Determine the (X, Y) coordinate at the center of the cell enclosing the given text.  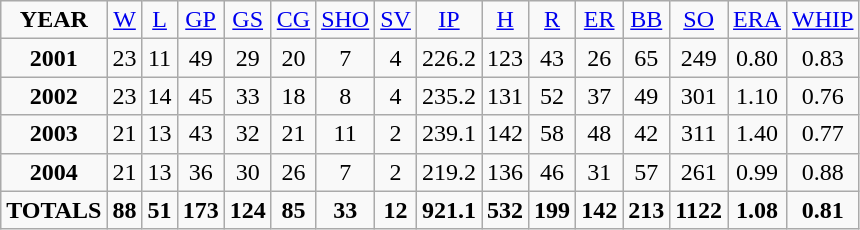
301 (699, 96)
GP (200, 20)
136 (506, 172)
0.88 (823, 172)
199 (552, 210)
WHIP (823, 20)
CG (293, 20)
45 (200, 96)
0.77 (823, 134)
0.99 (758, 172)
532 (506, 210)
32 (248, 134)
311 (699, 134)
1.40 (758, 134)
29 (248, 58)
46 (552, 172)
ER (600, 20)
88 (124, 210)
ERA (758, 20)
31 (600, 172)
58 (552, 134)
57 (646, 172)
8 (346, 96)
1122 (699, 210)
0.80 (758, 58)
123 (506, 58)
48 (600, 134)
85 (293, 210)
219.2 (448, 172)
14 (160, 96)
12 (396, 210)
65 (646, 58)
2002 (54, 96)
52 (552, 96)
921.1 (448, 210)
0.76 (823, 96)
235.2 (448, 96)
51 (160, 210)
R (552, 20)
131 (506, 96)
124 (248, 210)
261 (699, 172)
1.08 (758, 210)
GS (248, 20)
226.2 (448, 58)
IP (448, 20)
249 (699, 58)
H (506, 20)
20 (293, 58)
213 (646, 210)
0.83 (823, 58)
239.1 (448, 134)
L (160, 20)
SV (396, 20)
BB (646, 20)
37 (600, 96)
SO (699, 20)
YEAR (54, 20)
2001 (54, 58)
18 (293, 96)
W (124, 20)
173 (200, 210)
2003 (54, 134)
42 (646, 134)
30 (248, 172)
TOTALS (54, 210)
SHO (346, 20)
1.10 (758, 96)
36 (200, 172)
2004 (54, 172)
0.81 (823, 210)
